Output the (x, y) coordinate of the center of the cell containing the given text.  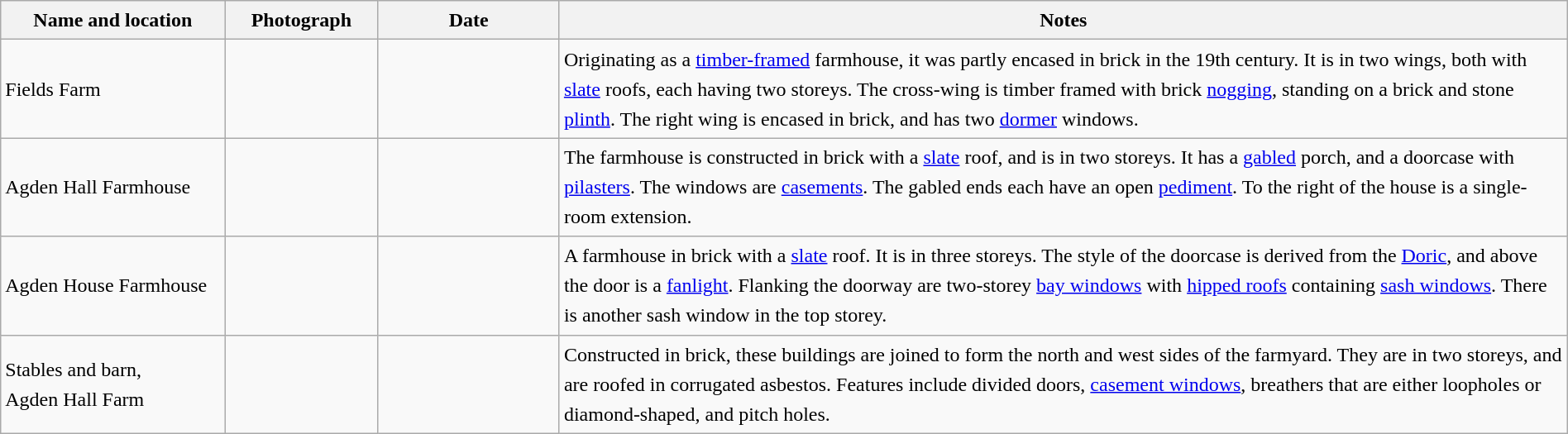
Agden House Farmhouse (112, 286)
Stables and barn,Agden Hall Farm (112, 384)
Name and location (112, 20)
Agden Hall Farmhouse (112, 187)
Fields Farm (112, 89)
Notes (1064, 20)
Photograph (301, 20)
Date (468, 20)
